Identify which cell holds the provided text, then report its (x, y) central coordinate. 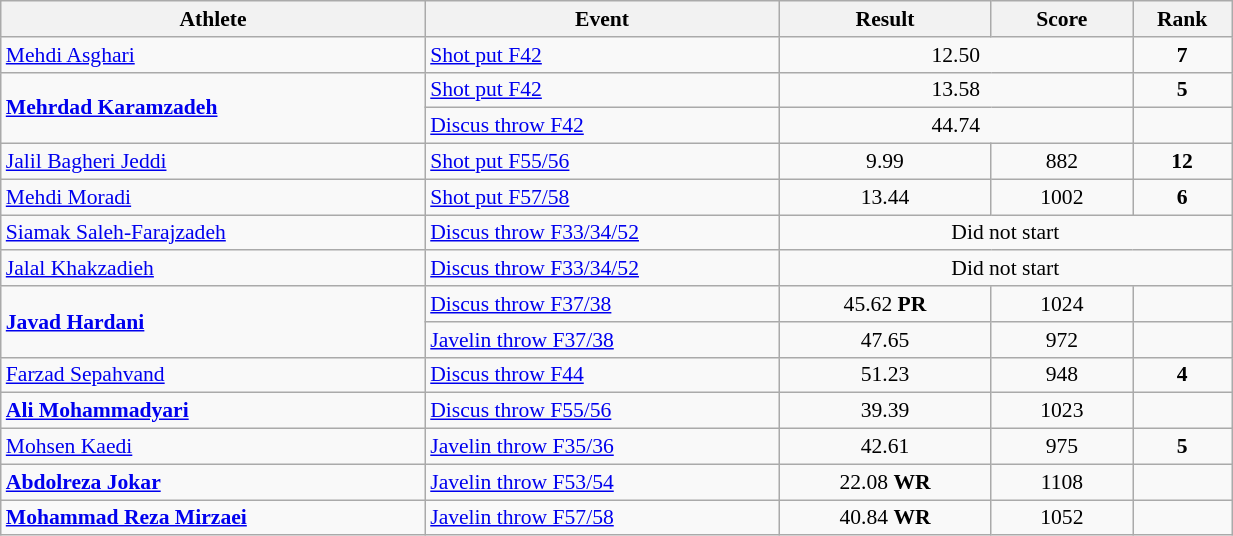
Shot put F57/58 (602, 197)
Rank (1182, 19)
Shot put F55/56 (602, 162)
Abdolreza Jokar (213, 482)
Ali Mohammadyari (213, 411)
Discus throw F55/56 (602, 411)
13.58 (956, 90)
Jalal Khakzadieh (213, 269)
47.65 (885, 340)
12.50 (956, 55)
7 (1182, 55)
Mehdi Asghari (213, 55)
975 (1062, 447)
Javelin throw F37/38 (602, 340)
1052 (1062, 518)
13.44 (885, 197)
Javelin throw F53/54 (602, 482)
9.99 (885, 162)
40.84 WR (885, 518)
Mehrdad Karamzadeh (213, 108)
Mohammad Reza Mirzaei (213, 518)
Event (602, 19)
1023 (1062, 411)
51.23 (885, 375)
39.39 (885, 411)
1024 (1062, 304)
Mohsen Kaedi (213, 447)
972 (1062, 340)
44.74 (956, 126)
Javelin throw F35/36 (602, 447)
6 (1182, 197)
Mehdi Moradi (213, 197)
Farzad Sepahvand (213, 375)
Score (1062, 19)
948 (1062, 375)
Siamak Saleh-Farajzadeh (213, 233)
Discus throw F42 (602, 126)
Result (885, 19)
Javad Hardani (213, 322)
Athlete (213, 19)
1108 (1062, 482)
Discus throw F44 (602, 375)
Jalil Bagheri Jeddi (213, 162)
Javelin throw F57/58 (602, 518)
42.61 (885, 447)
1002 (1062, 197)
12 (1182, 162)
4 (1182, 375)
882 (1062, 162)
Discus throw F37/38 (602, 304)
45.62 PR (885, 304)
22.08 WR (885, 482)
